Search for the cell housing the specified text and yield its [x, y] center coordinate. 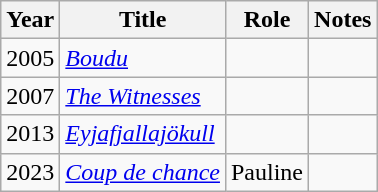
Year [30, 20]
2005 [30, 58]
Coup de chance [143, 172]
Role [266, 20]
2007 [30, 96]
Notes [343, 20]
2023 [30, 172]
2013 [30, 134]
Pauline [266, 172]
The Witnesses [143, 96]
Boudu [143, 58]
Title [143, 20]
Eyjafjallajökull [143, 134]
